Return (x, y) of the center of cell containing provided text 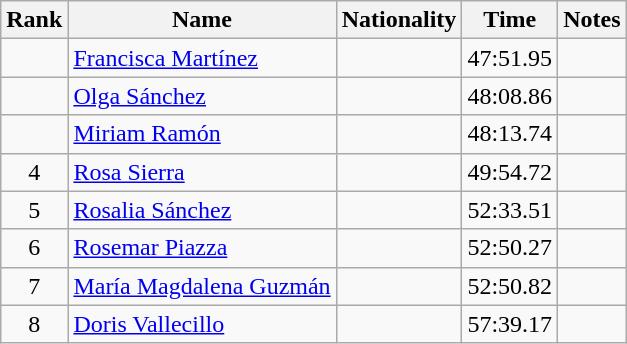
52:33.51 (510, 210)
Time (510, 20)
5 (34, 210)
6 (34, 248)
Rosalia Sánchez (202, 210)
Olga Sánchez (202, 96)
4 (34, 172)
48:08.86 (510, 96)
48:13.74 (510, 134)
Miriam Ramón (202, 134)
7 (34, 286)
Rank (34, 20)
Rosemar Piazza (202, 248)
Notes (592, 20)
Rosa Sierra (202, 172)
49:54.72 (510, 172)
52:50.82 (510, 286)
Name (202, 20)
47:51.95 (510, 58)
Doris Vallecillo (202, 324)
Nationality (399, 20)
52:50.27 (510, 248)
8 (34, 324)
Francisca Martínez (202, 58)
57:39.17 (510, 324)
María Magdalena Guzmán (202, 286)
